Output the [x, y] coordinate of the center of the cell containing the given text.  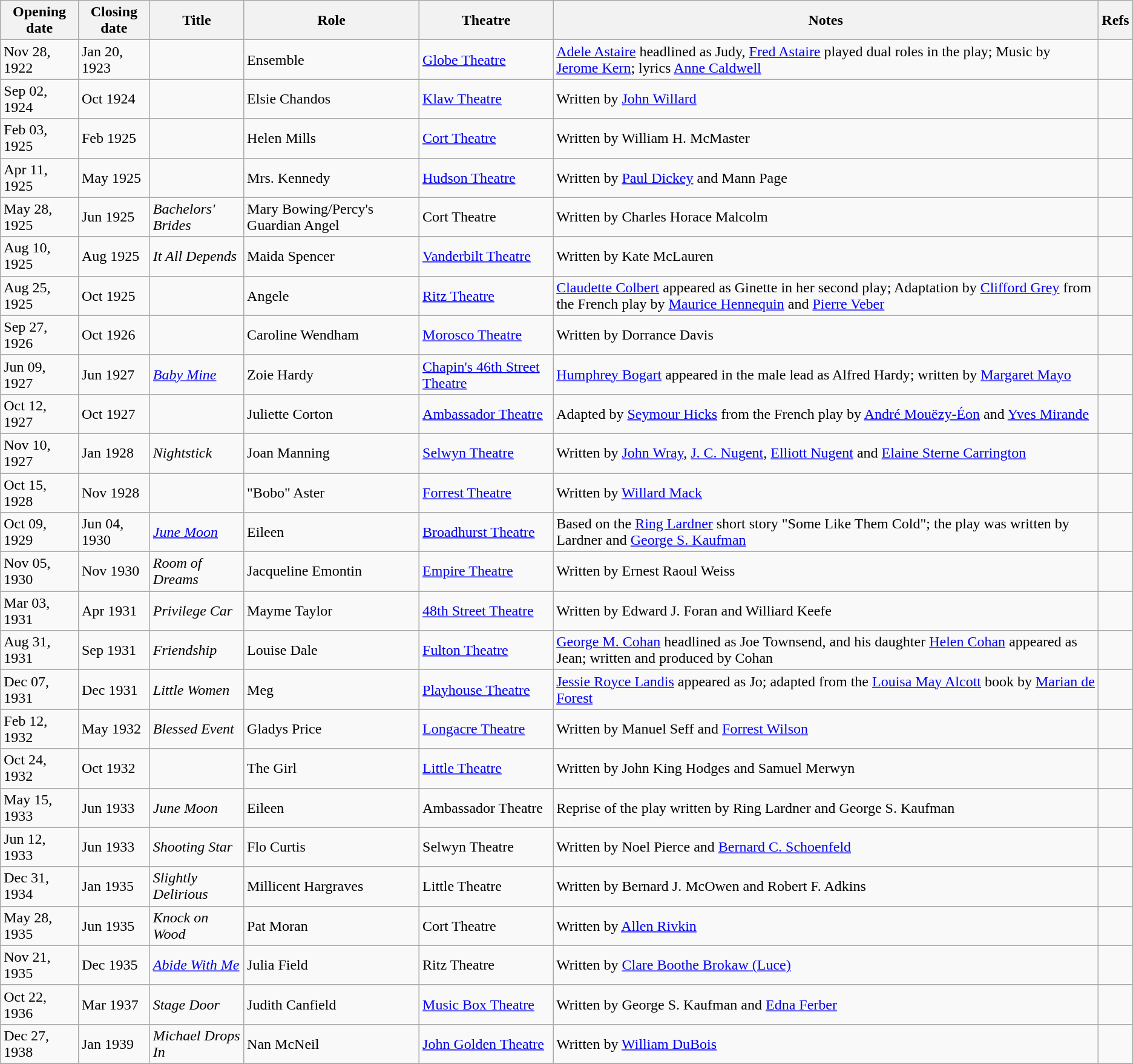
Juliette Corton [332, 414]
Zoie Hardy [332, 374]
George M. Cohan headlined as Joe Townsend, and his daughter Helen Cohan appeared as Jean; written and produced by Cohan [826, 650]
The Girl [332, 769]
Dec 27, 1938 [40, 1043]
Mar 1937 [114, 1005]
Nov 28, 1922 [40, 59]
Nov 10, 1927 [40, 453]
Jun 04, 1930 [114, 533]
Jun 09, 1927 [40, 374]
Written by John King Hodges and Samuel Merwyn [826, 769]
Helen Mills [332, 138]
Meg [332, 690]
Longacre Theatre [487, 729]
Jan 1939 [114, 1043]
Mrs. Kennedy [332, 178]
Written by George S. Kaufman and Edna Ferber [826, 1005]
Written by Noel Pierce and Bernard C. Schoenfeld [826, 847]
Oct 1927 [114, 414]
Aug 31, 1931 [40, 650]
Written by Willard Mack [826, 493]
Written by Bernard J. McOwen and Robert F. Adkins [826, 886]
Jan 1928 [114, 453]
Jun 1935 [114, 926]
Sep 27, 1926 [40, 335]
Role [332, 21]
Baby Mine [196, 374]
Knock on Wood [196, 926]
Room of Dreams [196, 571]
Gladys Price [332, 729]
Angele [332, 295]
Written by Paul Dickey and Mann Page [826, 178]
Jacqueline Emontin [332, 571]
Jun 1925 [114, 217]
Friendship [196, 650]
Julia Field [332, 965]
It All Depends [196, 257]
Playhouse Theatre [487, 690]
Nightstick [196, 453]
Oct 1932 [114, 769]
Written by Allen Rivkin [826, 926]
Jan 1935 [114, 886]
Fulton Theatre [487, 650]
Maida Spencer [332, 257]
Theatre [487, 21]
Feb 1925 [114, 138]
Feb 12, 1932 [40, 729]
Oct 24, 1932 [40, 769]
Shooting Star [196, 847]
Elsie Chandos [332, 99]
Louise Dale [332, 650]
Sep 02, 1924 [40, 99]
Joan Manning [332, 453]
Written by Dorrance Davis [826, 335]
Refs [1115, 21]
Written by Charles Horace Malcolm [826, 217]
Dec 1935 [114, 965]
Oct 12, 1927 [40, 414]
Globe Theatre [487, 59]
Dec 1931 [114, 690]
Nov 05, 1930 [40, 571]
Written by John Willard [826, 99]
Nov 21, 1935 [40, 965]
48th Street Theatre [487, 611]
Written by Edward J. Foran and Williard Keefe [826, 611]
Jessie Royce Landis appeared as Jo; adapted from the Louisa May Alcott book by Marian de Forest [826, 690]
Oct 1924 [114, 99]
May 1932 [114, 729]
Pat Moran [332, 926]
Oct 1926 [114, 335]
Blessed Event [196, 729]
Closing date [114, 21]
Adapted by Seymour Hicks from the French play by André Mouëzy-Éon and Yves Mirande [826, 414]
Feb 03, 1925 [40, 138]
Judith Canfield [332, 1005]
Oct 09, 1929 [40, 533]
Adele Astaire headlined as Judy, Fred Astaire played dual roles in the play; Music by Jerome Kern; lyrics Anne Caldwell [826, 59]
May 28, 1935 [40, 926]
Abide With Me [196, 965]
Broadhurst Theatre [487, 533]
Bachelors' Brides [196, 217]
Written by John Wray, J. C. Nugent, Elliott Nugent and Elaine Sterne Carrington [826, 453]
Written by William H. McMaster [826, 138]
Written by Manuel Seff and Forrest Wilson [826, 729]
Stage Door [196, 1005]
Sep 1931 [114, 650]
Millicent Hargraves [332, 886]
Nov 1928 [114, 493]
Oct 22, 1936 [40, 1005]
Apr 1931 [114, 611]
Opening date [40, 21]
Humphrey Bogart appeared in the male lead as Alfred Hardy; written by Margaret Mayo [826, 374]
Notes [826, 21]
Jun 12, 1933 [40, 847]
Empire Theatre [487, 571]
Dec 07, 1931 [40, 690]
Written by Clare Boothe Brokaw (Luce) [826, 965]
Apr 11, 1925 [40, 178]
May 28, 1925 [40, 217]
Forrest Theatre [487, 493]
Title [196, 21]
Little Women [196, 690]
Based on the Ring Lardner short story "Some Like Them Cold"; the play was written by Lardner and George S. Kaufman [826, 533]
Music Box Theatre [487, 1005]
Written by Ernest Raoul Weiss [826, 571]
Jan 20, 1923 [114, 59]
Flo Curtis [332, 847]
Slightly Delirious [196, 886]
"Bobo" Aster [332, 493]
Nan McNeil [332, 1043]
Jun 1927 [114, 374]
Nov 1930 [114, 571]
May 15, 1933 [40, 807]
Chapin's 46th Street Theatre [487, 374]
Ensemble [332, 59]
Caroline Wendham [332, 335]
Aug 1925 [114, 257]
Vanderbilt Theatre [487, 257]
Oct 15, 1928 [40, 493]
Dec 31, 1934 [40, 886]
Aug 25, 1925 [40, 295]
Reprise of the play written by Ring Lardner and George S. Kaufman [826, 807]
Oct 1925 [114, 295]
Mary Bowing/Percy's Guardian Angel [332, 217]
Michael Drops In [196, 1043]
Mayme Taylor [332, 611]
Written by William DuBois [826, 1043]
John Golden Theatre [487, 1043]
Mar 03, 1931 [40, 611]
Claudette Colbert appeared as Ginette in her second play; Adaptation by Clifford Grey from the French play by Maurice Hennequin and Pierre Veber [826, 295]
Written by Kate McLauren [826, 257]
Aug 10, 1925 [40, 257]
May 1925 [114, 178]
Morosco Theatre [487, 335]
Klaw Theatre [487, 99]
Hudson Theatre [487, 178]
Privilege Car [196, 611]
